From the cell containing the given text, extract its center point as (X, Y) coordinate. 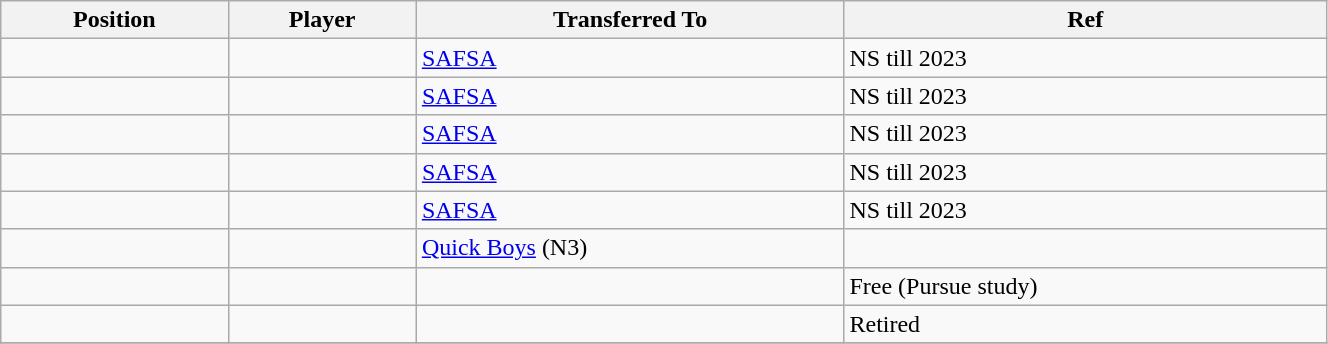
Ref (1086, 20)
Player (322, 20)
Free (Pursue study) (1086, 286)
Quick Boys (N3) (630, 248)
Retired (1086, 324)
Transferred To (630, 20)
Position (114, 20)
